Return (X, Y) of the center of cell containing provided text 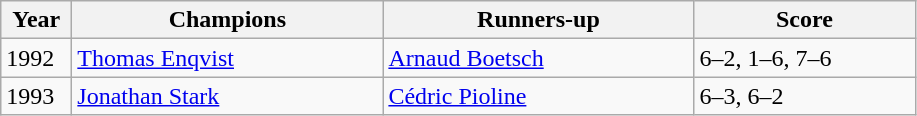
Thomas Enqvist (228, 58)
Cédric Pioline (538, 96)
Jonathan Stark (228, 96)
Year (36, 20)
Arnaud Boetsch (538, 58)
6–2, 1–6, 7–6 (804, 58)
1993 (36, 96)
Score (804, 20)
Champions (228, 20)
6–3, 6–2 (804, 96)
1992 (36, 58)
Runners-up (538, 20)
